Find where the given text appears and provide that cell's center as [x, y] coordinate. 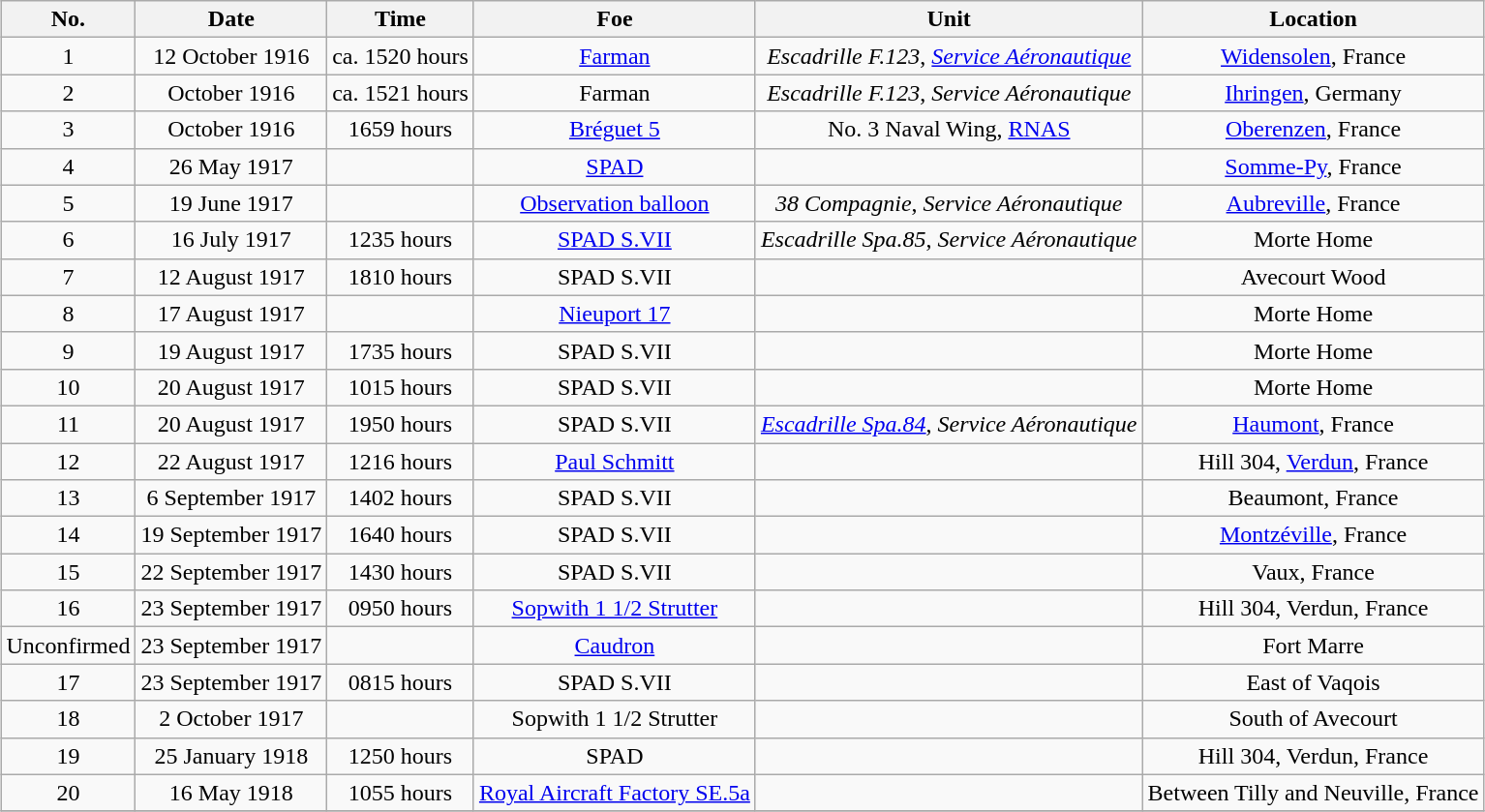
1235 hours [401, 240]
Between Tilly and Neuville, France [1313, 793]
20 [68, 793]
1 [68, 56]
10 [68, 387]
26 May 1917 [231, 166]
Montzéville, France [1313, 535]
16 May 1918 [231, 793]
Nieuport 17 [614, 314]
Paul Schmitt [614, 462]
18 [68, 719]
7 [68, 277]
1640 hours [401, 535]
1055 hours [401, 793]
Observation balloon [614, 203]
8 [68, 314]
1015 hours [401, 387]
Location [1313, 19]
25 January 1918 [231, 756]
17 [68, 682]
Escadrille Spa.85, Service Aéronautique [949, 240]
12 October 1916 [231, 56]
East of Vaqois [1313, 682]
0950 hours [401, 609]
19 June 1917 [231, 203]
Somme-Py, France [1313, 166]
Fort Marre [1313, 646]
1402 hours [401, 498]
ca. 1520 hours [401, 56]
1735 hours [401, 350]
19 [68, 756]
Avecourt Wood [1313, 277]
Foe [614, 19]
9 [68, 350]
Vaux, France [1313, 572]
ca. 1521 hours [401, 93]
2 October 1917 [231, 719]
Caudron [614, 646]
Aubreville, France [1313, 203]
14 [68, 535]
1950 hours [401, 424]
Beaumont, France [1313, 498]
12 [68, 462]
5 [68, 203]
1250 hours [401, 756]
38 Compagnie, Service Aéronautique [949, 203]
1810 hours [401, 277]
Ihringen, Germany [1313, 93]
17 August 1917 [231, 314]
16 July 1917 [231, 240]
3 [68, 130]
1659 hours [401, 130]
13 [68, 498]
Escadrille Spa.84, Service Aéronautique [949, 424]
16 [68, 609]
South of Avecourt [1313, 719]
Time [401, 19]
Widensolen, France [1313, 56]
19 September 1917 [231, 535]
2 [68, 93]
No. 3 Naval Wing, RNAS [949, 130]
15 [68, 572]
19 August 1917 [231, 350]
1216 hours [401, 462]
4 [68, 166]
No. [68, 19]
Royal Aircraft Factory SE.5a [614, 793]
Bréguet 5 [614, 130]
22 August 1917 [231, 462]
22 September 1917 [231, 572]
Oberenzen, France [1313, 130]
11 [68, 424]
6 September 1917 [231, 498]
Unconfirmed [68, 646]
Unit [949, 19]
12 August 1917 [231, 277]
6 [68, 240]
Haumont, France [1313, 424]
0815 hours [401, 682]
1430 hours [401, 572]
Date [231, 19]
